Capture the cell that displays the provided text and extract its (x, y) central coordinate. 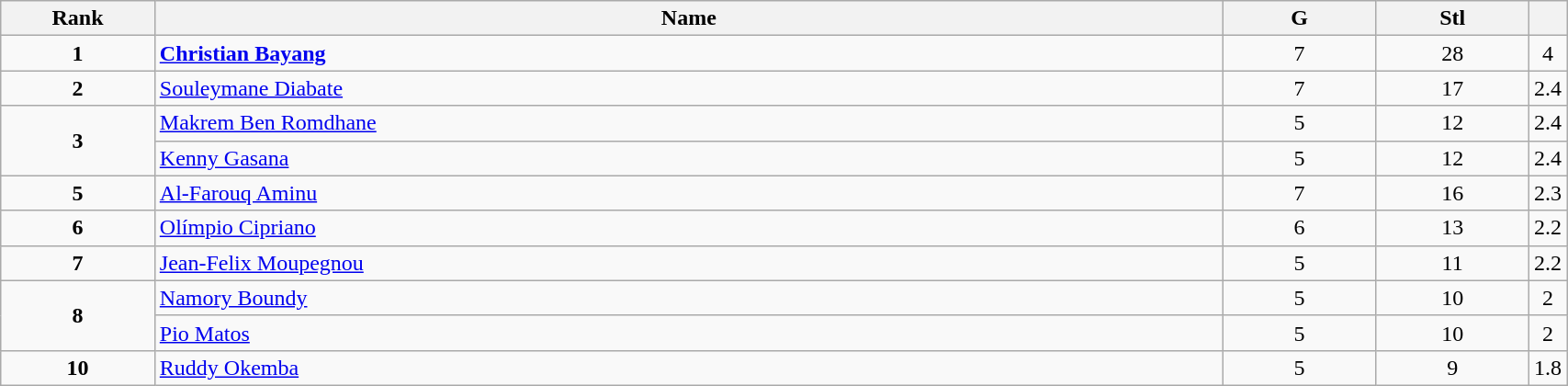
17 (1453, 88)
Kenny Gasana (689, 158)
28 (1453, 53)
Olímpio Cipriano (689, 228)
Makrem Ben Romdhane (689, 123)
Al-Farouq Aminu (689, 193)
Namory Boundy (689, 298)
Jean-Felix Moupegnou (689, 263)
2.3 (1549, 193)
1 (78, 53)
9 (1453, 368)
1.8 (1549, 368)
4 (1549, 53)
11 (1453, 263)
8 (78, 315)
Ruddy Okemba (689, 368)
Pio Matos (689, 333)
Stl (1453, 18)
3 (78, 141)
Rank (78, 18)
Souleymane Diabate (689, 88)
G (1299, 18)
16 (1453, 193)
13 (1453, 228)
Christian Bayang (689, 53)
Name (689, 18)
